Output the [X, Y] coordinate of the center of the cell containing the given text.  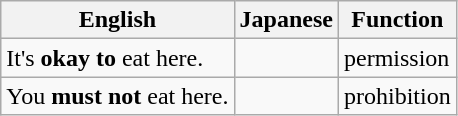
You must not eat here. [118, 96]
prohibition [397, 96]
It's okay to eat here. [118, 58]
permission [397, 58]
Function [397, 20]
English [118, 20]
Japanese [286, 20]
